Capture the cell that displays the provided text and extract its (X, Y) central coordinate. 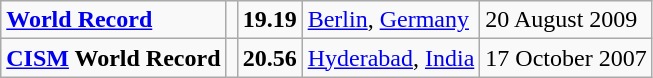
World Record (114, 20)
CISM World Record (114, 58)
Hyderabad, India (391, 58)
Berlin, Germany (391, 20)
19.19 (270, 20)
20.56 (270, 58)
17 October 2007 (566, 58)
20 August 2009 (566, 20)
